Determine the (X, Y) coordinate at the center of the cell enclosing the given text.  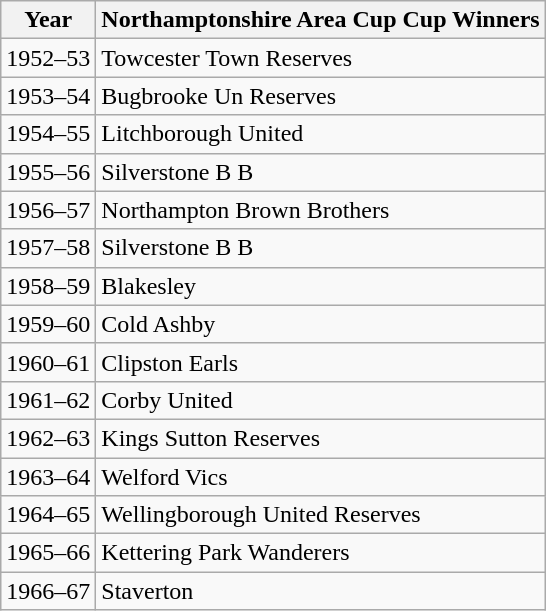
1963–64 (48, 477)
1966–67 (48, 591)
Northampton Brown Brothers (320, 210)
Northamptonshire Area Cup Cup Winners (320, 20)
1959–60 (48, 324)
Corby United (320, 400)
1953–54 (48, 96)
Litchborough United (320, 134)
1960–61 (48, 362)
1957–58 (48, 248)
Wellingborough United Reserves (320, 515)
1958–59 (48, 286)
Kings Sutton Reserves (320, 438)
Kettering Park Wanderers (320, 553)
1954–55 (48, 134)
1965–66 (48, 553)
1964–65 (48, 515)
Bugbrooke Un Reserves (320, 96)
1962–63 (48, 438)
Year (48, 20)
1956–57 (48, 210)
Towcester Town Reserves (320, 58)
Clipston Earls (320, 362)
Cold Ashby (320, 324)
Staverton (320, 591)
1961–62 (48, 400)
1955–56 (48, 172)
Welford Vics (320, 477)
Blakesley (320, 286)
1952–53 (48, 58)
